Return the [x, y] coordinate for the center point of the cell that contains the specified text.  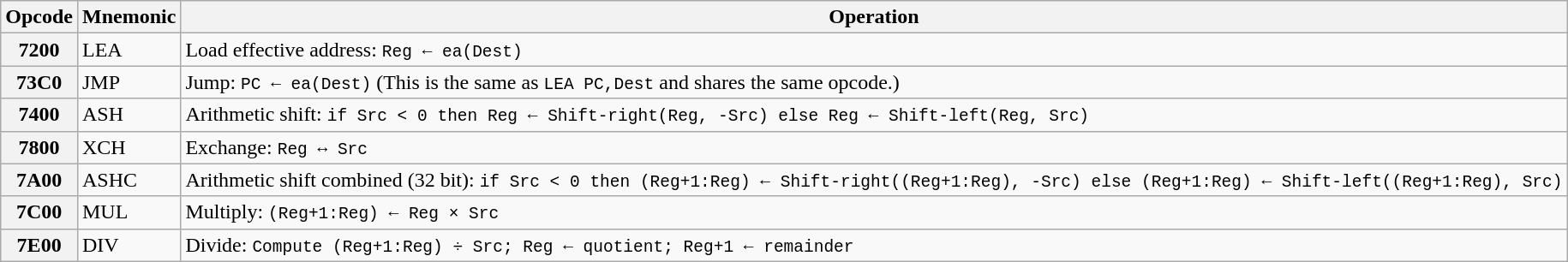
MUL [129, 212]
JMP [129, 82]
Operation [874, 17]
7200 [39, 50]
Multiply: (Reg+1:Reg) ← Reg × Src [874, 212]
Arithmetic shift combined (32 bit): if Src < 0 then (Reg+1:Reg) ← Shift-right((Reg+1:Reg), -Src) else (Reg+1:Reg) ← Shift-left((Reg+1:Reg), Src) [874, 180]
ASHC [129, 180]
Opcode [39, 17]
7800 [39, 147]
DIV [129, 245]
Load effective address: Reg ← ea(Dest) [874, 50]
Jump: PC ← ea(Dest) (This is the same as LEA PC,Dest and shares the same opcode.) [874, 82]
Exchange: Reg ↔ Src [874, 147]
Arithmetic shift: if Src < 0 then Reg ← Shift-right(Reg, -Src) else Reg ← Shift-left(Reg, Src) [874, 115]
XCH [129, 147]
LEA [129, 50]
7C00 [39, 212]
7E00 [39, 245]
Divide: Compute (Reg+1:Reg) ÷ Src; Reg ← quotient; Reg+1 ← remainder [874, 245]
Mnemonic [129, 17]
7A00 [39, 180]
73C0 [39, 82]
7400 [39, 115]
ASH [129, 115]
